Find where the given text appears and provide that cell's center as [x, y] coordinate. 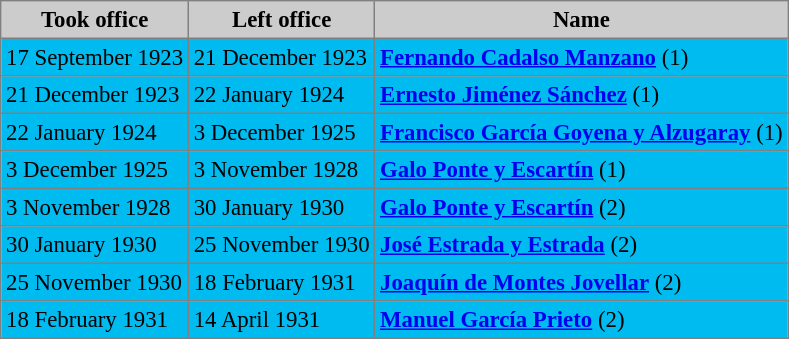
17 September 1923 [95, 57]
Name [582, 20]
Galo Ponte y Escartín (2) [582, 207]
José Estrada y Estrada (2) [582, 245]
Joaquín de Montes Jovellar (2) [582, 282]
Manuel García Prieto (2) [582, 320]
Fernando Cadalso Manzano (1) [582, 57]
Ernesto Jiménez Sánchez (1) [582, 95]
Francisco García Goyena y Alzugaray (1) [582, 132]
Galo Ponte y Escartín (1) [582, 170]
Took office [95, 20]
14 April 1931 [281, 320]
Left office [281, 20]
